Output the [X, Y] coordinate of the center of the cell containing the given text.  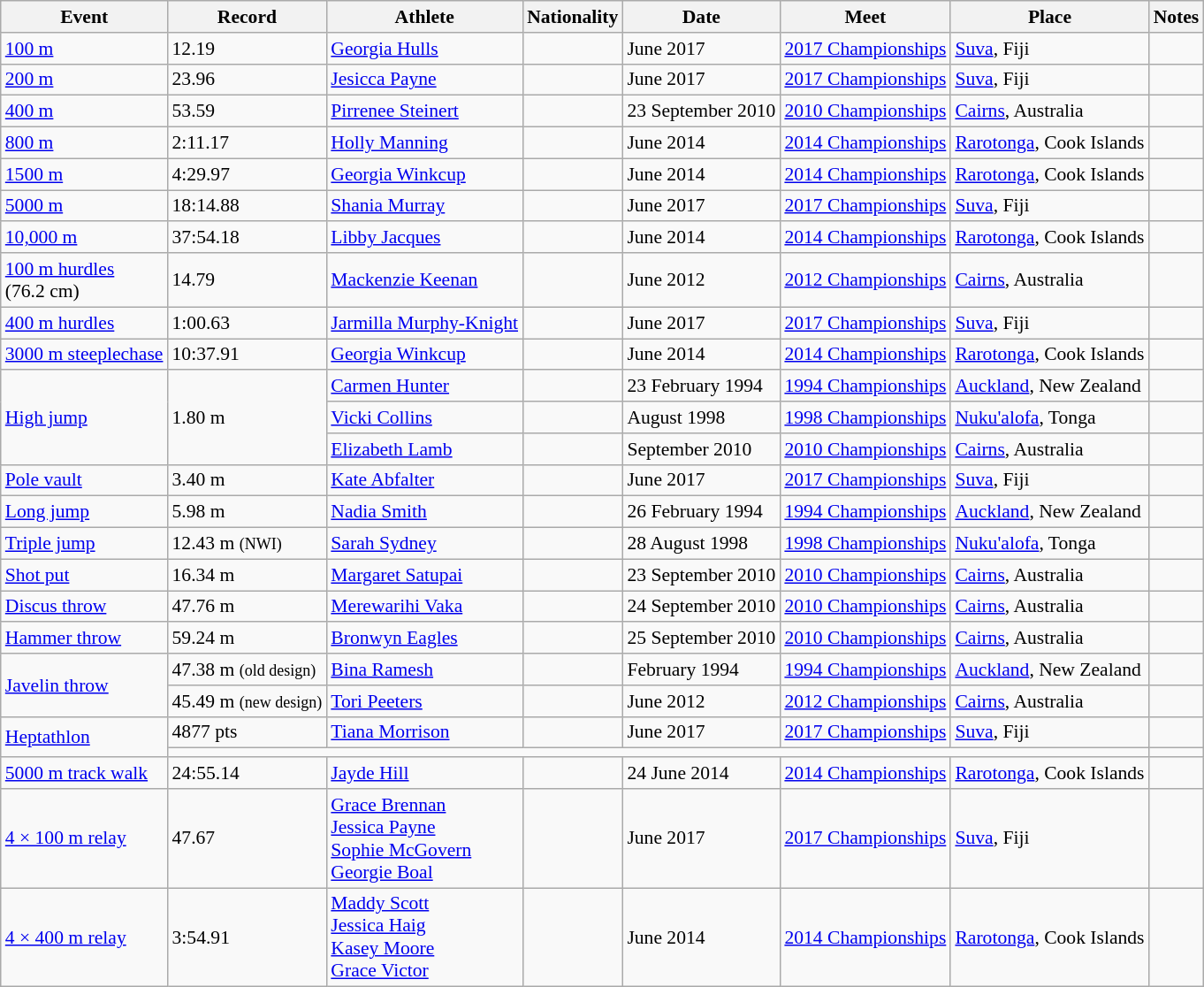
Kate Abfalter [424, 480]
Place [1049, 17]
24 September 2010 [701, 607]
Heptathlon [85, 737]
400 m [85, 111]
3.40 m [248, 480]
3:54.91 [248, 937]
Tiana Morrison [424, 732]
400 m hurdles [85, 323]
Jarmilla Murphy-Knight [424, 323]
4 × 400 m relay [85, 937]
5000 m track walk [85, 773]
Nadia Smith [424, 512]
100 m [85, 49]
23 February 1994 [701, 386]
4:29.97 [248, 174]
Maddy Scott Jessica Haig Kasey Moore Grace Victor [424, 937]
24 June 2014 [701, 773]
1:00.63 [248, 323]
Triple jump [85, 544]
5000 m [85, 206]
18:14.88 [248, 206]
Mackenzie Keenan [424, 279]
37:54.18 [248, 238]
14.79 [248, 279]
Grace BrennanJessica PayneSophie McGovernGeorgie Boal [424, 838]
10:37.91 [248, 355]
47.38 m (old design) [248, 669]
High jump [85, 417]
4 × 100 m relay [85, 838]
5.98 m [248, 512]
Carmen Hunter [424, 386]
12.43 m (NWI) [248, 544]
Event [85, 17]
1500 m [85, 174]
45.49 m (new design) [248, 701]
Shania Murray [424, 206]
Margaret Satupai [424, 575]
800 m [85, 143]
4877 pts [248, 732]
59.24 m [248, 639]
Sarah Sydney [424, 544]
Bronwyn Eagles [424, 639]
47.76 m [248, 607]
Elizabeth Lamb [424, 449]
Date [701, 17]
Merewarihi Vaka [424, 607]
Athlete [424, 17]
Javelin throw [85, 685]
26 February 1994 [701, 512]
Long jump [85, 512]
Tori Peeters [424, 701]
25 September 2010 [701, 639]
47.67 [248, 838]
28 August 1998 [701, 544]
200 m [85, 80]
Libby Jacques [424, 238]
Notes [1177, 17]
3000 m steeplechase [85, 355]
Discus throw [85, 607]
24:55.14 [248, 773]
Hammer throw [85, 639]
16.34 m [248, 575]
2:11.17 [248, 143]
Jesicca Payne [424, 80]
Meet [865, 17]
Pole vault [85, 480]
23.96 [248, 80]
10,000 m [85, 238]
1.80 m [248, 417]
12.19 [248, 49]
Pirrenee Steinert [424, 111]
Vicki Collins [424, 417]
Record [248, 17]
Jayde Hill [424, 773]
Nationality [573, 17]
Georgia Hulls [424, 49]
53.59 [248, 111]
Shot put [85, 575]
Holly Manning [424, 143]
100 m hurdles(76.2 cm) [85, 279]
September 2010 [701, 449]
February 1994 [701, 669]
August 1998 [701, 417]
Bina Ramesh [424, 669]
